Capture the cell that displays the provided text and extract its (X, Y) central coordinate. 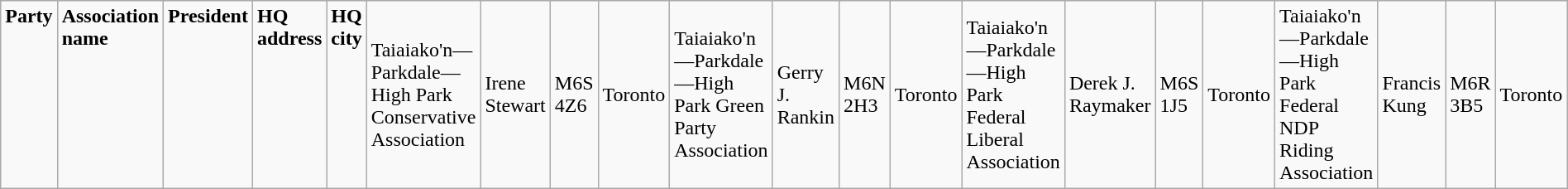
Irene Stewart (515, 94)
M6R 3B5 (1470, 94)
President (208, 94)
Party (29, 94)
M6S 1J5 (1179, 94)
Francis Kung (1412, 94)
M6S 4Z6 (574, 94)
Taiaiako'n—Parkdale—High Park Green Party Association (721, 94)
Taiaiako'n—Parkdale—High Park Federal Liberal Association (1013, 94)
Taiaiako'n—Parkdale—High Park Conservative Association (423, 94)
Taiaiako'n—Parkdale—High Park Federal NDP Riding Association (1327, 94)
Association name (110, 94)
Derek J. Raymaker (1110, 94)
Gerry J. Rankin (806, 94)
HQ address (289, 94)
M6N 2H3 (865, 94)
HQ city (347, 94)
